Determine the (X, Y) coordinate at the center of the cell enclosing the given text.  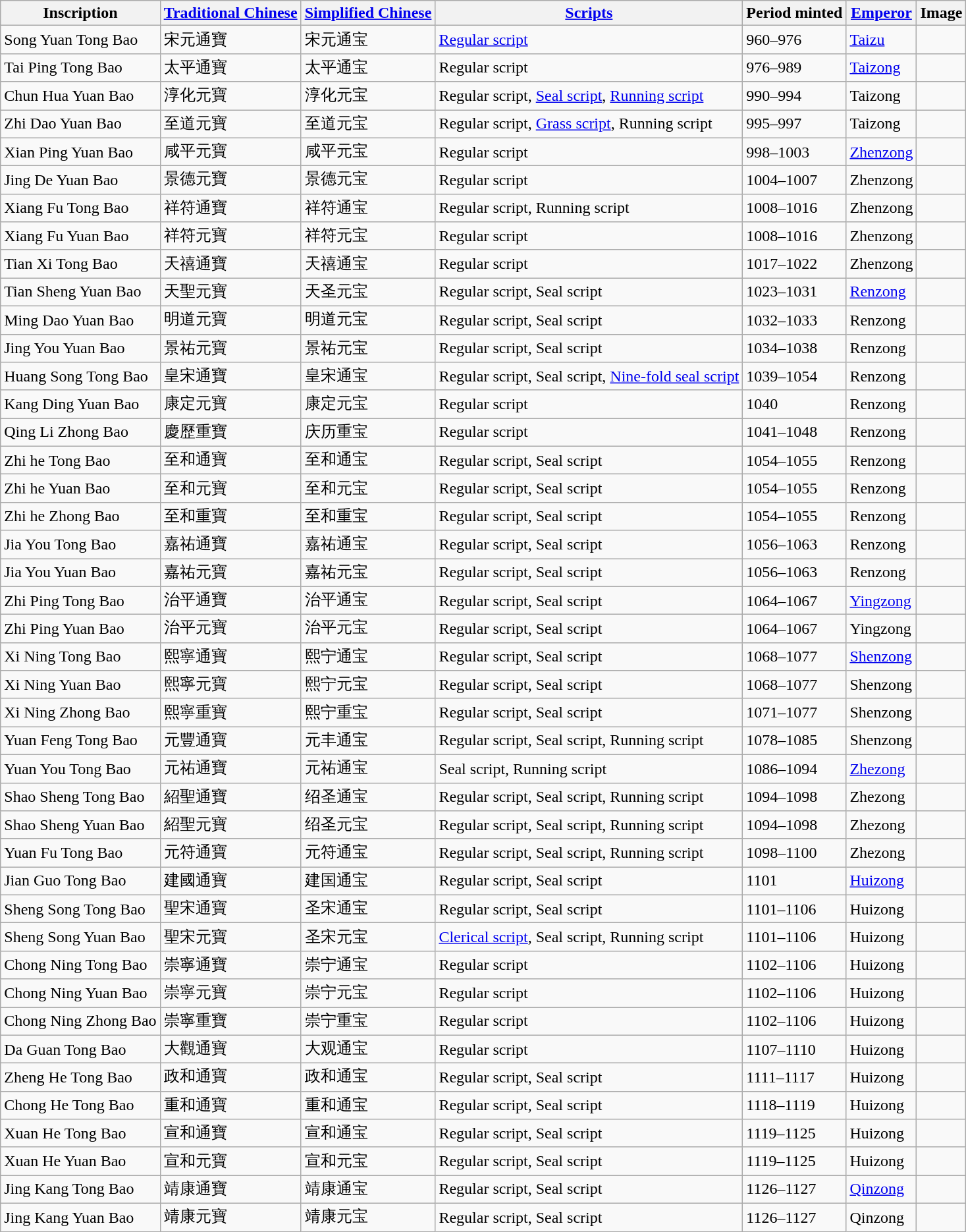
998–1003 (794, 152)
熙寧元寶 (230, 685)
Sheng Song Yuan Bao (80, 937)
Clerical script, Seal script, Running script (589, 937)
1039–1054 (794, 377)
1041–1048 (794, 432)
1004–1007 (794, 181)
崇宁通宝 (368, 965)
Chong He Tong Bao (80, 1106)
1078–1085 (794, 741)
至道元宝 (368, 124)
Xi Ning Tong Bao (80, 656)
Kang Ding Yuan Bao (80, 405)
大觀通寶 (230, 1049)
淳化元寶 (230, 96)
太平通寶 (230, 67)
Xian Ping Yuan Bao (80, 152)
Taizu (881, 40)
Yuan Fu Tong Bao (80, 853)
1032–1033 (794, 320)
圣宋元宝 (368, 937)
绍圣元宝 (368, 825)
Jing Kang Yuan Bao (80, 1218)
崇寧重寶 (230, 1021)
嘉祐元寶 (230, 573)
Xi Ning Yuan Bao (80, 685)
1086–1094 (794, 768)
景德元宝 (368, 181)
祥符通寶 (230, 208)
Period minted (794, 13)
嘉祐通宝 (368, 544)
景祐元宝 (368, 348)
至和元宝 (368, 489)
聖宋元寶 (230, 937)
Jing Kang Tong Bao (80, 1190)
Regular script, Seal script, Nine-fold seal script (589, 377)
至和重宝 (368, 517)
至和元寶 (230, 489)
宋元通寶 (230, 40)
Xiang Fu Tong Bao (80, 208)
Jia You Yuan Bao (80, 573)
Chong Ning Yuan Bao (80, 994)
崇宁重宝 (368, 1021)
960–976 (794, 40)
至道元寶 (230, 124)
Inscription (80, 13)
Jing De Yuan Bao (80, 181)
Regular script, Running script (589, 208)
Image (942, 13)
治平元宝 (368, 629)
宣和通宝 (368, 1133)
治平通宝 (368, 601)
Simplified Chinese (368, 13)
咸平元宝 (368, 152)
Xuan He Tong Bao (80, 1133)
康定元寶 (230, 405)
天禧通寶 (230, 264)
1098–1100 (794, 853)
聖宋通寶 (230, 909)
Ming Dao Yuan Bao (80, 320)
祥符元宝 (368, 236)
Zheng He Tong Bao (80, 1078)
明道元宝 (368, 320)
紹聖元寶 (230, 825)
慶歷重寶 (230, 432)
圣宋通宝 (368, 909)
靖康通宝 (368, 1190)
Jing You Yuan Bao (80, 348)
至和重寶 (230, 517)
宣和通寶 (230, 1133)
Zhi Ping Tong Bao (80, 601)
Sheng Song Tong Bao (80, 909)
Da Guan Tong Bao (80, 1049)
皇宋通宝 (368, 377)
庆历重宝 (368, 432)
Scripts (589, 13)
熙寧重寶 (230, 713)
治平通寶 (230, 601)
嘉祐元宝 (368, 573)
建国通宝 (368, 882)
Emperor (881, 13)
1118–1119 (794, 1106)
天禧通宝 (368, 264)
Jia You Tong Bao (80, 544)
明道元寶 (230, 320)
景德元寶 (230, 181)
太平通宝 (368, 67)
靖康元寶 (230, 1218)
Traditional Chinese (230, 13)
1111–1117 (794, 1078)
Tian Xi Tong Bao (80, 264)
政和通宝 (368, 1078)
崇宁元宝 (368, 994)
熙宁元宝 (368, 685)
Yuan Feng Tong Bao (80, 741)
1107–1110 (794, 1049)
Xiang Fu Yuan Bao (80, 236)
咸平元寶 (230, 152)
大观通宝 (368, 1049)
Regular script, Grass script, Running script (589, 124)
Chong Ning Zhong Bao (80, 1021)
天聖元寶 (230, 293)
祥符通宝 (368, 208)
Song Yuan Tong Bao (80, 40)
1017–1022 (794, 264)
976–989 (794, 67)
1034–1038 (794, 348)
宋元通宝 (368, 40)
淳化元宝 (368, 96)
元祐通寶 (230, 768)
990–994 (794, 96)
Zhi Ping Yuan Bao (80, 629)
康定元宝 (368, 405)
Tian Sheng Yuan Bao (80, 293)
Chun Hua Yuan Bao (80, 96)
祥符元寶 (230, 236)
元丰通宝 (368, 741)
Zhi he Zhong Bao (80, 517)
Huang Song Tong Bao (80, 377)
重和通寶 (230, 1106)
1040 (794, 405)
紹聖通寶 (230, 797)
Jian Guo Tong Bao (80, 882)
Chong Ning Tong Bao (80, 965)
政和通寶 (230, 1078)
Tai Ping Tong Bao (80, 67)
皇宋通寶 (230, 377)
靖康通寶 (230, 1190)
1101 (794, 882)
景祐元寶 (230, 348)
Qing Li Zhong Bao (80, 432)
1023–1031 (794, 293)
元符通宝 (368, 853)
Xi Ning Zhong Bao (80, 713)
Shao Sheng Tong Bao (80, 797)
Seal script, Running script (589, 768)
靖康元宝 (368, 1218)
Zhi he Tong Bao (80, 460)
宣和元宝 (368, 1161)
Xuan He Yuan Bao (80, 1161)
1071–1077 (794, 713)
崇寧元寶 (230, 994)
熙宁通宝 (368, 656)
崇寧通寶 (230, 965)
熙寧通寶 (230, 656)
元符通寶 (230, 853)
天圣元宝 (368, 293)
绍圣通宝 (368, 797)
嘉祐通寶 (230, 544)
熙宁重宝 (368, 713)
Yuan You Tong Bao (80, 768)
至和通宝 (368, 460)
元豐通寶 (230, 741)
Zhi he Yuan Bao (80, 489)
元祐通宝 (368, 768)
重和通宝 (368, 1106)
至和通寶 (230, 460)
Shao Sheng Yuan Bao (80, 825)
治平元寶 (230, 629)
宣和元寶 (230, 1161)
995–997 (794, 124)
建國通寶 (230, 882)
Zhi Dao Yuan Bao (80, 124)
